Return [X, Y] of the center of cell containing provided text 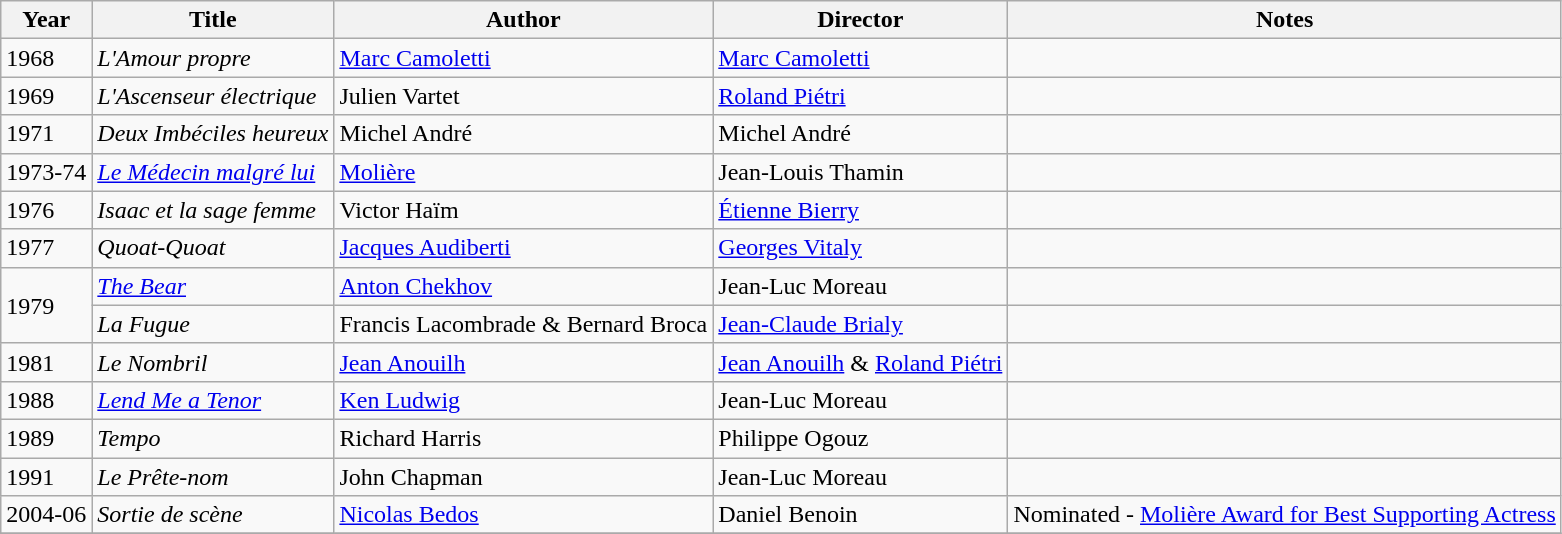
1976 [46, 210]
Lend Me a Tenor [213, 400]
Anton Chekhov [524, 286]
Director [860, 20]
Nicolas Bedos [524, 515]
Quoat-Quoat [213, 248]
1977 [46, 248]
1991 [46, 477]
Nominated - Molière Award for Best Supporting Actress [1284, 515]
Isaac et la sage femme [213, 210]
Étienne Bierry [860, 210]
Roland Piétri [860, 96]
L'Amour propre [213, 58]
Ken Ludwig [524, 400]
Sortie de scène [213, 515]
Le Médecin malgré lui [213, 172]
Le Prête-nom [213, 477]
Jean Anouilh [524, 362]
Author [524, 20]
Molière [524, 172]
Philippe Ogouz [860, 438]
2004-06 [46, 515]
Georges Vitaly [860, 248]
Richard Harris [524, 438]
Jean-Claude Brialy [860, 324]
Deux Imbéciles heureux [213, 134]
1968 [46, 58]
Jacques Audiberti [524, 248]
1988 [46, 400]
1989 [46, 438]
La Fugue [213, 324]
John Chapman [524, 477]
Julien Vartet [524, 96]
1971 [46, 134]
The Bear [213, 286]
Victor Haïm [524, 210]
Francis Lacombrade & Bernard Broca [524, 324]
Jean Anouilh & Roland Piétri [860, 362]
L'Ascenseur électrique [213, 96]
Daniel Benoin [860, 515]
Jean-Louis Thamin [860, 172]
1979 [46, 305]
Notes [1284, 20]
Title [213, 20]
1981 [46, 362]
1969 [46, 96]
1973-74 [46, 172]
Year [46, 20]
Le Nombril [213, 362]
Tempo [213, 438]
